Locate the cell with the specified text and output its (X, Y) center coordinate. 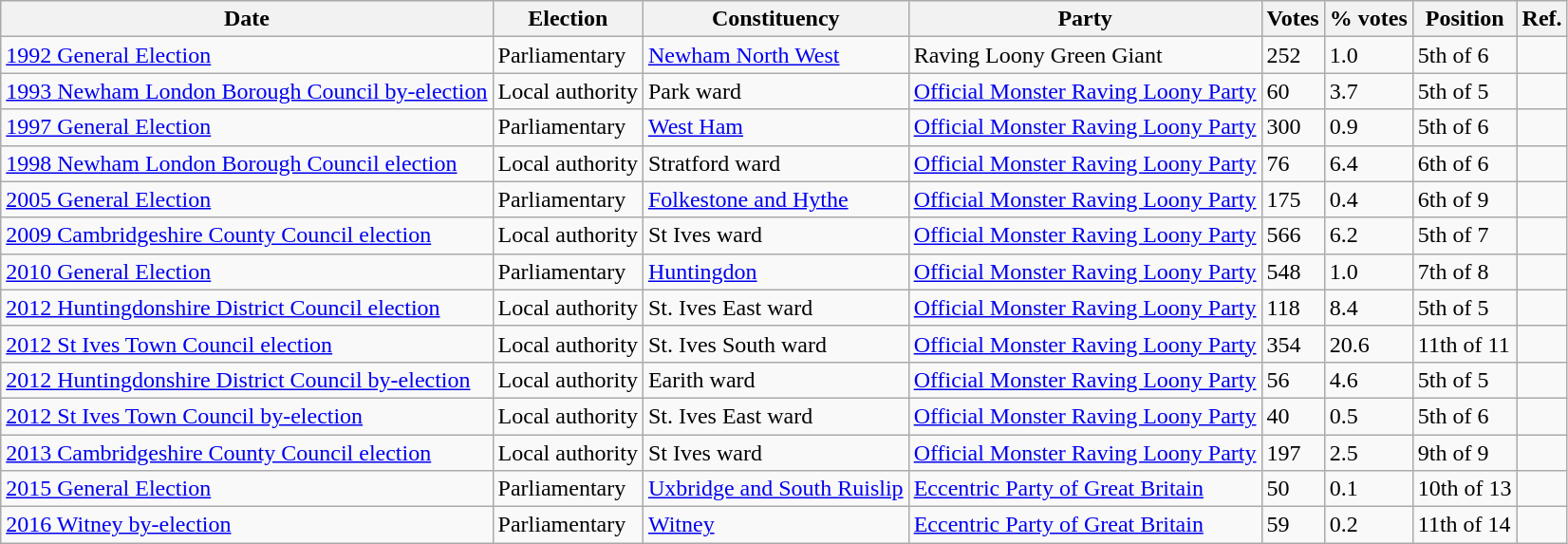
5th of 7 (1465, 235)
6.2 (1369, 235)
Uxbridge and South Ruislip (775, 489)
0.5 (1369, 416)
40 (1293, 416)
11th of 14 (1465, 525)
566 (1293, 235)
50 (1293, 489)
9th of 9 (1465, 453)
Witney (775, 525)
0.1 (1369, 489)
0.9 (1369, 127)
300 (1293, 127)
Stratford ward (775, 163)
Newham North West (775, 55)
2010 General Election (247, 272)
Ref. (1541, 19)
Huntingdon (775, 272)
354 (1293, 344)
St. Ives South ward (775, 344)
8.4 (1369, 308)
2016 Witney by-election (247, 525)
West Ham (775, 127)
56 (1293, 380)
2009 Cambridgeshire County Council election (247, 235)
6.4 (1369, 163)
548 (1293, 272)
76 (1293, 163)
2012 Huntingdonshire District Council election (247, 308)
6th of 9 (1465, 199)
Raving Loony Green Giant (1085, 55)
0.2 (1369, 525)
Position (1465, 19)
2015 General Election (247, 489)
1993 Newham London Borough Council by-election (247, 91)
2012 St Ives Town Council election (247, 344)
175 (1293, 199)
2012 Huntingdonshire District Council by-election (247, 380)
10th of 13 (1465, 489)
20.6 (1369, 344)
Folkestone and Hythe (775, 199)
118 (1293, 308)
Election (568, 19)
3.7 (1369, 91)
2.5 (1369, 453)
2005 General Election (247, 199)
Constituency (775, 19)
Park ward (775, 91)
7th of 8 (1465, 272)
6th of 6 (1465, 163)
2012 St Ives Town Council by-election (247, 416)
59 (1293, 525)
Date (247, 19)
Party (1085, 19)
252 (1293, 55)
1998 Newham London Borough Council election (247, 163)
0.4 (1369, 199)
4.6 (1369, 380)
197 (1293, 453)
1992 General Election (247, 55)
11th of 11 (1465, 344)
2013 Cambridgeshire County Council election (247, 453)
Earith ward (775, 380)
1997 General Election (247, 127)
60 (1293, 91)
Votes (1293, 19)
% votes (1369, 19)
